Locate the cell with the specified text and output its (x, y) center coordinate. 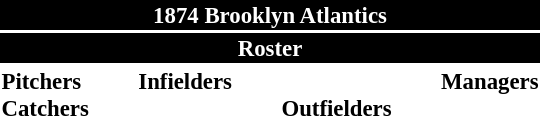
1874 Brooklyn Atlantics (270, 15)
Roster (270, 48)
